Detect which cell encompasses the target text, then output its [x, y] center coordinate. 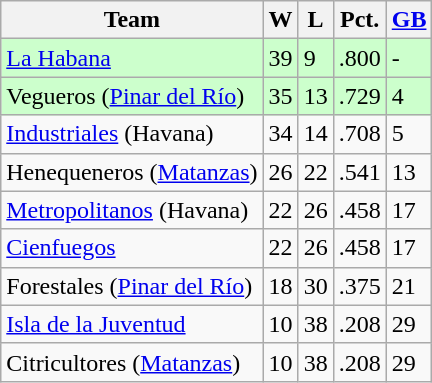
Isla de la Juventud [132, 324]
Industriales (Havana) [132, 134]
W [280, 20]
GB [409, 20]
Metropolitanos (Havana) [132, 210]
- [409, 58]
14 [316, 134]
9 [316, 58]
.800 [360, 58]
18 [280, 286]
.375 [360, 286]
35 [280, 96]
Henequeneros (Matanzas) [132, 172]
4 [409, 96]
Forestales (Pinar del Río) [132, 286]
.541 [360, 172]
Vegueros (Pinar del Río) [132, 96]
30 [316, 286]
34 [280, 134]
.708 [360, 134]
Pct. [360, 20]
Team [132, 20]
21 [409, 286]
La Habana [132, 58]
Citricultores (Matanzas) [132, 362]
Cienfuegos [132, 248]
39 [280, 58]
.729 [360, 96]
5 [409, 134]
L [316, 20]
